For the text-containing cell, return its midpoint in [X, Y] coordinate format. 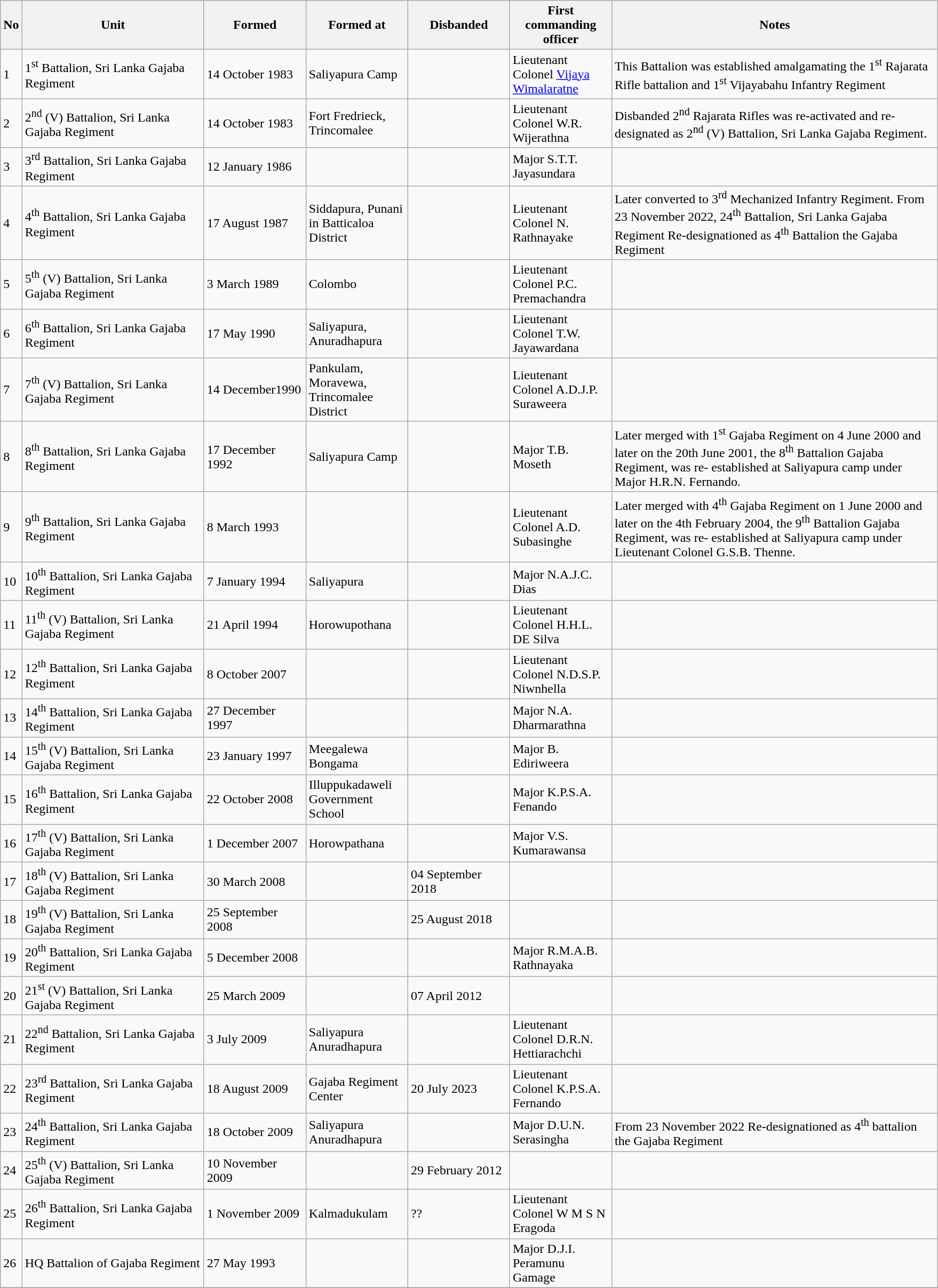
9th Battalion, Sri Lanka Gajaba Regiment [113, 527]
Major S.T.T. Jayasundara [560, 167]
22nd Battalion, Sri Lanka Gajaba Regiment [113, 1039]
14 [11, 756]
1 November 2009 [255, 1214]
2 [11, 123]
1 [11, 74]
Disbanded 2nd Rajarata Rifles was re-activated and re-designated as 2nd (V) Battalion, Sri Lanka Gajaba Regiment. [775, 123]
20th Battalion, Sri Lanka Gajaba Regiment [113, 958]
4 [11, 223]
3 [11, 167]
19 [11, 958]
25th (V) Battalion, Sri Lanka Gajaba Regiment [113, 1171]
21 April 1994 [255, 625]
25 September 2008 [255, 919]
25 August 2018 [459, 919]
HQ Battalion of Gajaba Regiment [113, 1263]
Lieutenant Colonel W.R. Wijerathna [560, 123]
Formed at [356, 25]
Major D.U.N. Serasingha [560, 1132]
Lieutenant Colonel K.P.S.A. Fernando [560, 1089]
13 [11, 718]
18th (V) Battalion, Sri Lanka Gajaba Regiment [113, 882]
18 October 2009 [255, 1132]
15 [11, 799]
7 [11, 389]
Lieutenant Colonel P.C. Premachandra [560, 284]
From 23 November 2022 Re-designationed as 4th battalion the Gajaba Regiment [775, 1132]
24 [11, 1171]
Horowpathana [356, 843]
Major B. Ediriweera [560, 756]
4th Battalion, Sri Lanka Gajaba Regiment [113, 223]
18 August 2009 [255, 1089]
12 [11, 674]
26th Battalion, Sri Lanka Gajaba Regiment [113, 1214]
26 [11, 1263]
Saliyapura [356, 581]
1st Battalion, Sri Lanka Gajaba Regiment [113, 74]
Major N.A. Dharmarathna [560, 718]
29 February 2012 [459, 1171]
Pankulam, Moravewa, Trincomalee District [356, 389]
22 October 2008 [255, 799]
3 July 2009 [255, 1039]
8 March 1993 [255, 527]
10th Battalion, Sri Lanka Gajaba Regiment [113, 581]
23rd Battalion, Sri Lanka Gajaba Regiment [113, 1089]
30 March 2008 [255, 882]
19th (V) Battalion, Sri Lanka Gajaba Regiment [113, 919]
23 [11, 1132]
7th (V) Battalion, Sri Lanka Gajaba Regiment [113, 389]
22 [11, 1089]
Lieutenant Colonel T.W. Jayawardana [560, 333]
Lieutenant Colonel D.R.N. Hettiarachchi [560, 1039]
Lieutenant Colonel Vijaya Wimalaratne [560, 74]
27 May 1993 [255, 1263]
Formed [255, 25]
Saliyapura, Anuradhapura [356, 333]
20 July 2023 [459, 1089]
23 January 1997 [255, 756]
3 March 1989 [255, 284]
12th Battalion, Sri Lanka Gajaba Regiment [113, 674]
24th Battalion, Sri Lanka Gajaba Regiment [113, 1132]
This Battalion was established amalgamating the 1st Rajarata Rifle battalion and 1st Vijayabahu Infantry Regiment [775, 74]
17 August 1987 [255, 223]
9 [11, 527]
14 December1990 [255, 389]
17 December 1992 [255, 457]
Lieutenant Colonel A.D.J.P. Suraweera [560, 389]
12 January 1986 [255, 167]
11th (V) Battalion, Sri Lanka Gajaba Regiment [113, 625]
21st (V) Battalion, Sri Lanka Gajaba Regiment [113, 996]
8th Battalion, Sri Lanka Gajaba Regiment [113, 457]
07 April 2012 [459, 996]
17th (V) Battalion, Sri Lanka Gajaba Regiment [113, 843]
14th Battalion, Sri Lanka Gajaba Regiment [113, 718]
Meegalewa Bongama [356, 756]
Siddapura, Punani in Batticaloa District [356, 223]
20 [11, 996]
5 December 2008 [255, 958]
Major R.M.A.B. Rathnayaka [560, 958]
Major T.B. Moseth [560, 457]
Colombo [356, 284]
21 [11, 1039]
27 December 1997 [255, 718]
04 September 2018 [459, 882]
5 [11, 284]
17 [11, 882]
11 [11, 625]
18 [11, 919]
25 [11, 1214]
6th Battalion, Sri Lanka Gajaba Regiment [113, 333]
Lieutenant Colonel H.H.L. DE Silva [560, 625]
1 December 2007 [255, 843]
17 May 1990 [255, 333]
Major D.J.I. Peramunu Gamage [560, 1263]
25 March 2009 [255, 996]
Lieutenant Colonel W M S N Eragoda [560, 1214]
7 January 1994 [255, 581]
No [11, 25]
Major V.S. Kumarawansa [560, 843]
10 [11, 581]
Notes [775, 25]
2nd (V) Battalion, Sri Lanka Gajaba Regiment [113, 123]
16 [11, 843]
16th Battalion, Sri Lanka Gajaba Regiment [113, 799]
8 October 2007 [255, 674]
Fort Fredrieck, Trincomalee [356, 123]
Major K.P.S.A. Fenando [560, 799]
5th (V) Battalion, Sri Lanka Gajaba Regiment [113, 284]
6 [11, 333]
Lieutenant Colonel N.D.S.P. Niwnhella [560, 674]
10 November 2009 [255, 1171]
Lieutenant Colonel N. Rathnayake [560, 223]
Major N.A.J.C. Dias [560, 581]
Gajaba Regiment Center [356, 1089]
3rd Battalion, Sri Lanka Gajaba Regiment [113, 167]
15th (V) Battalion, Sri Lanka Gajaba Regiment [113, 756]
?? [459, 1214]
Lieutenant Colonel A.D. Subasinghe [560, 527]
Kalmadukulam [356, 1214]
Unit [113, 25]
Disbanded [459, 25]
Horowupothana [356, 625]
8 [11, 457]
Illuppukadaweli Government School [356, 799]
First commanding officer [560, 25]
